For the text-containing cell, return its midpoint in [x, y] coordinate format. 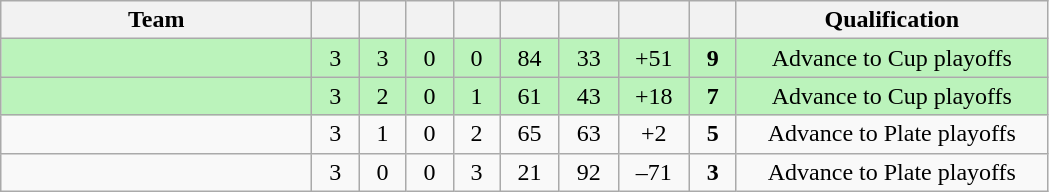
33 [588, 58]
63 [588, 134]
21 [530, 172]
+51 [654, 58]
92 [588, 172]
9 [712, 58]
7 [712, 96]
–71 [654, 172]
65 [530, 134]
+2 [654, 134]
84 [530, 58]
43 [588, 96]
Qualification [892, 20]
61 [530, 96]
5 [712, 134]
Team [156, 20]
+18 [654, 96]
